Scan for the cell matching the given text and deliver its [X, Y] coordinate at center. 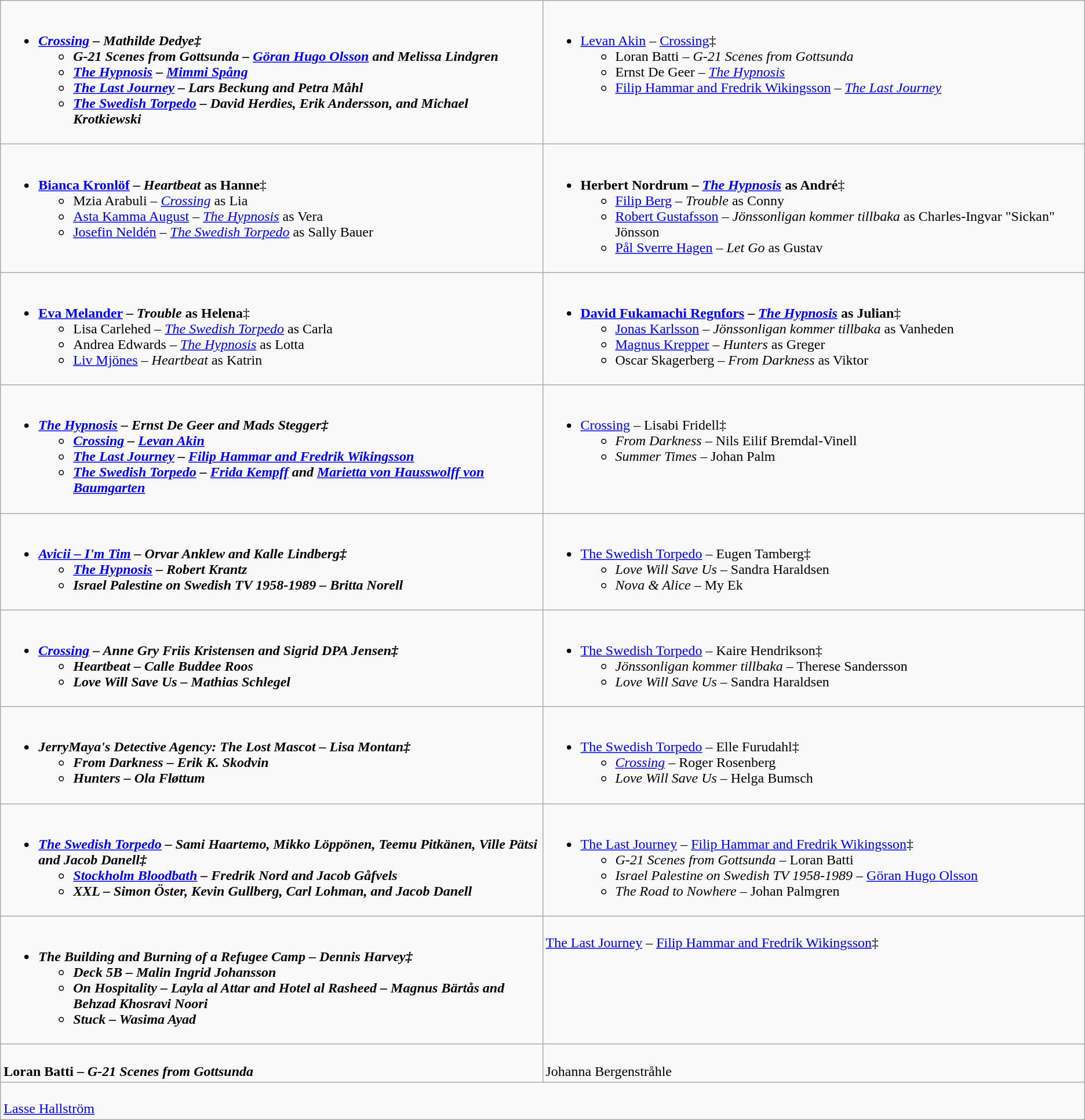
JerryMaya's Detective Agency: The Lost Mascot – Lisa Montan‡From Darkness – Erik K. SkodvinHunters – Ola Fløttum [271, 755]
Levan Akin – Crossing‡Loran Batti – G-21 Scenes from GottsundaErnst De Geer – The HypnosisFilip Hammar and Fredrik Wikingsson – The Last Journey [814, 72]
The Swedish Torpedo – Elle Furudahl‡Crossing – Roger RosenbergLove Will Save Us – Helga Bumsch [814, 755]
Avicii – I'm Tim – Orvar Anklew and Kalle Lindberg‡The Hypnosis – Robert KrantzIsrael Palestine on Swedish TV 1958-1989 – Britta Norell [271, 561]
Crossing – Lisabi Fridell‡From Darkness – Nils Eilif Bremdal-VinellSummer Times – Johan Palm [814, 449]
Crossing – Anne Gry Friis Kristensen and Sigrid DPA Jensen‡Heartbeat – Calle Buddee RoosLove Will Save Us – Mathias Schlegel [271, 659]
Loran Batti – G-21 Scenes from Gottsunda [271, 1063]
The Swedish Torpedo – Kaire Hendrikson‡Jönssonligan kommer tillbaka – Therese SanderssonLove Will Save Us – Sandra Haraldsen [814, 659]
Johanna Bergenstråhle [814, 1063]
The Swedish Torpedo – Eugen Tamberg‡Love Will Save Us – Sandra HaraldsenNova & Alice – My Ek [814, 561]
The Last Journey – Filip Hammar and Fredrik Wikingsson‡ [814, 980]
Eva Melander – Trouble as Helena‡Lisa Carlehed – The Swedish Torpedo as CarlaAndrea Edwards – The Hypnosis as LottaLiv Mjönes – Heartbeat as Katrin [271, 329]
Lasse Hallström [542, 1100]
